Capture the cell that displays the provided text and extract its (X, Y) central coordinate. 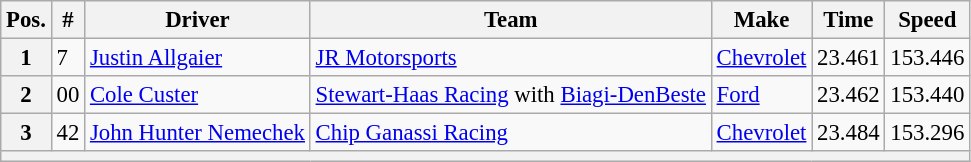
Chip Ganassi Racing (510, 133)
2 (26, 95)
JR Motorsports (510, 58)
153.296 (928, 133)
23.484 (848, 133)
3 (26, 133)
153.446 (928, 58)
23.461 (848, 58)
Make (761, 20)
Ford (761, 95)
153.440 (928, 95)
42 (68, 133)
23.462 (848, 95)
Cole Custer (198, 95)
Pos. (26, 20)
Time (848, 20)
Driver (198, 20)
Justin Allgaier (198, 58)
7 (68, 58)
1 (26, 58)
# (68, 20)
Stewart-Haas Racing with Biagi-DenBeste (510, 95)
00 (68, 95)
Team (510, 20)
John Hunter Nemechek (198, 133)
Speed (928, 20)
